Provide the [x, y] coordinate of the cell's center where the given text is located.  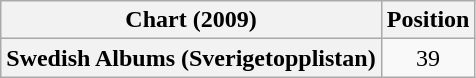
Chart (2009) [191, 20]
Swedish Albums (Sverigetopplistan) [191, 58]
Position [428, 20]
39 [428, 58]
